Pinpoint the cell where the given text exists, returning its (X, Y) midpoint coordinate. 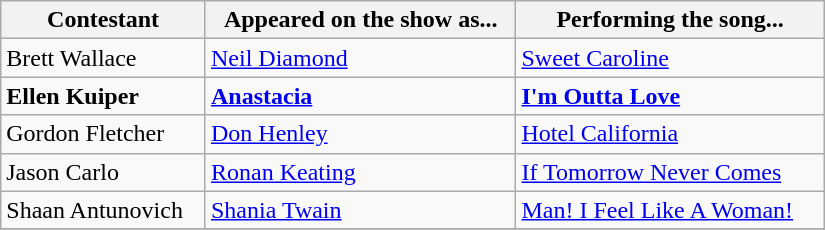
Shaan Antunovich (104, 210)
Sweet Caroline (670, 58)
Contestant (104, 20)
Ellen Kuiper (104, 96)
Man! I Feel Like A Woman! (670, 210)
Brett Wallace (104, 58)
Appeared on the show as... (360, 20)
Don Henley (360, 134)
Jason Carlo (104, 172)
Neil Diamond (360, 58)
Gordon Fletcher (104, 134)
Anastacia (360, 96)
Shania Twain (360, 210)
Performing the song... (670, 20)
Ronan Keating (360, 172)
If Tomorrow Never Comes (670, 172)
Hotel California (670, 134)
I'm Outta Love (670, 96)
